For the text-containing cell, return its midpoint in [X, Y] coordinate format. 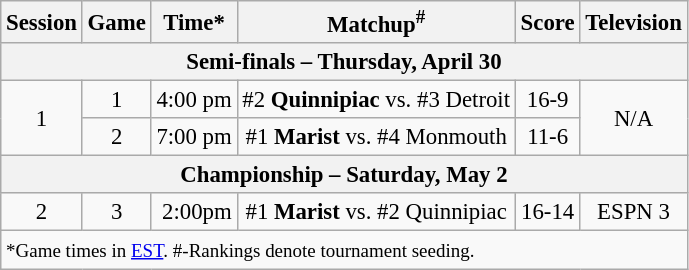
#1 Marist vs. #2 Quinnipiac [376, 213]
3 [116, 213]
Matchup# [376, 22]
Semi-finals – Thursday, April 30 [344, 62]
7:00 pm [194, 137]
N/A [634, 118]
#2 Quinnipiac vs. #3 Detroit [376, 100]
16-14 [548, 213]
Television [634, 22]
Score [548, 22]
4:00 pm [194, 100]
Game [116, 22]
Time* [194, 22]
*Game times in EST. #-Rankings denote tournament seeding. [344, 250]
ESPN 3 [634, 213]
Championship – Saturday, May 2 [344, 175]
11-6 [548, 137]
#1 Marist vs. #4 Monmouth [376, 137]
2:00pm [194, 213]
16-9 [548, 100]
Session [42, 22]
